Output the [x, y] coordinate of the center of the cell containing the given text.  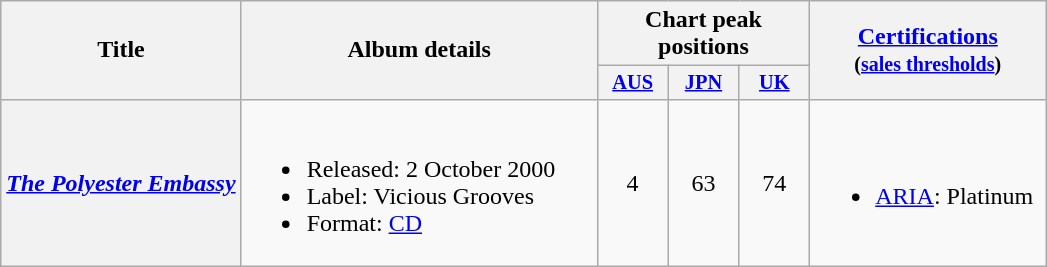
ARIA: Platinum [928, 182]
AUS [632, 83]
Album details [419, 50]
Certifications(sales thresholds) [928, 50]
63 [704, 182]
Title [121, 50]
The Polyester Embassy [121, 182]
JPN [704, 83]
4 [632, 182]
74 [774, 182]
UK [774, 83]
Chart peak positions [704, 34]
Released: 2 October 2000Label: Vicious GroovesFormat: CD [419, 182]
